Locate the cell with the specified text and output its [x, y] center coordinate. 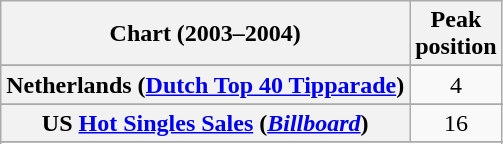
US Hot Singles Sales (Billboard) [206, 123]
Chart (2003–2004) [206, 34]
16 [456, 123]
4 [456, 85]
Netherlands (Dutch Top 40 Tipparade) [206, 85]
Peakposition [456, 34]
